Output the (X, Y) coordinate of the center of the cell containing the given text.  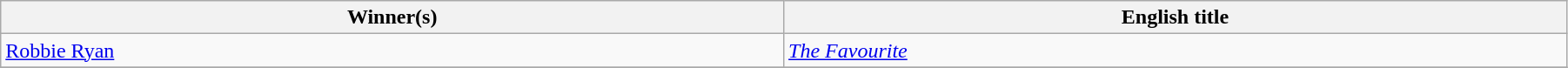
English title (1176, 17)
Winner(s) (392, 17)
Robbie Ryan (392, 51)
The Favourite (1176, 51)
